For the text-containing cell, return its midpoint in (X, Y) coordinate format. 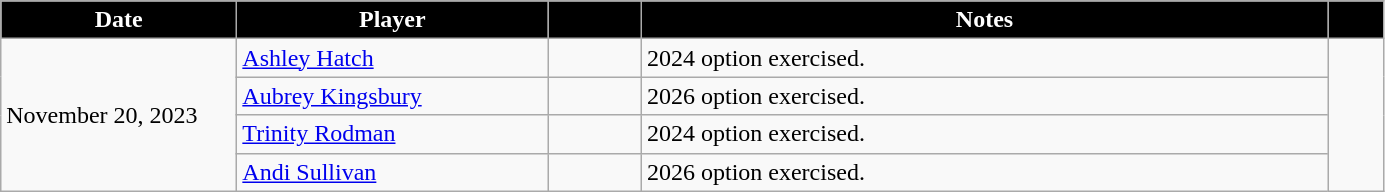
Date (119, 20)
November 20, 2023 (119, 115)
Andi Sullivan (392, 172)
Player (392, 20)
Ashley Hatch (392, 58)
Trinity Rodman (392, 134)
Aubrey Kingsbury (392, 96)
Notes (984, 20)
